Locate the cell with the specified text and output its [x, y] center coordinate. 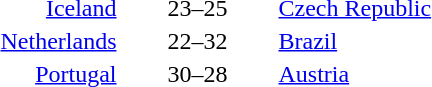
22–32 [198, 41]
